Scan for the cell matching the given text and deliver its (x, y) coordinate at center. 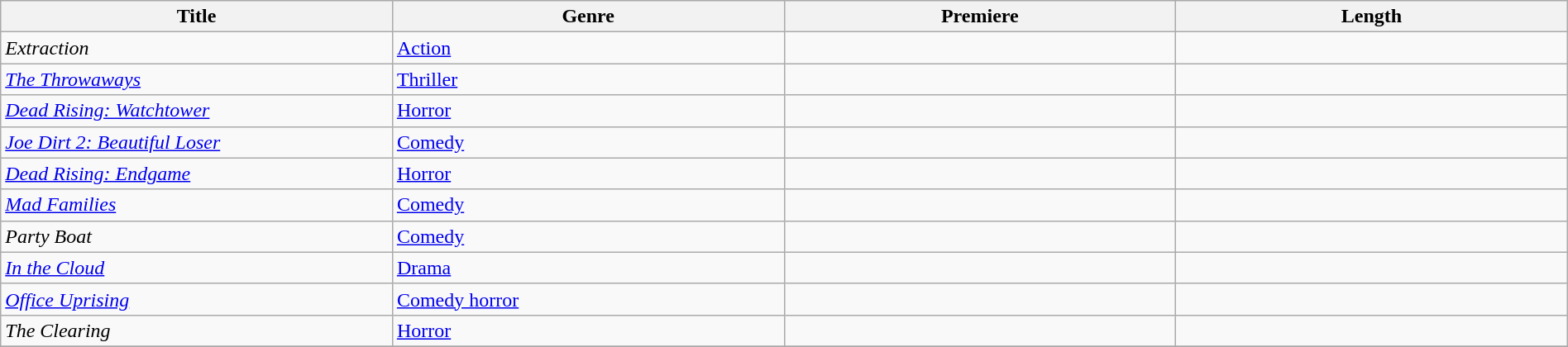
Dead Rising: Watchtower (197, 111)
Comedy horror (588, 299)
In the Cloud (197, 268)
Drama (588, 268)
Extraction (197, 48)
The Clearing (197, 330)
Title (197, 17)
Dead Rising: Endgame (197, 173)
Action (588, 48)
Joe Dirt 2: Beautiful Loser (197, 142)
Office Uprising (197, 299)
Party Boat (197, 236)
Length (1372, 17)
Premiere (980, 17)
The Throwaways (197, 79)
Mad Families (197, 205)
Genre (588, 17)
Thriller (588, 79)
